Return [x, y] of the center of cell containing provided text 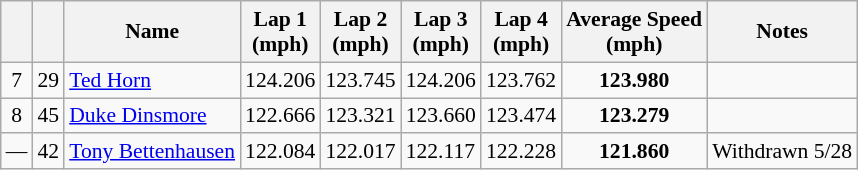
123.279 [634, 116]
123.474 [521, 116]
123.321 [360, 116]
123.980 [634, 80]
7 [17, 80]
Notes [782, 32]
Ted Horn [152, 80]
29 [48, 80]
122.017 [360, 152]
123.745 [360, 80]
Withdrawn 5/28 [782, 152]
122.228 [521, 152]
121.860 [634, 152]
122.084 [280, 152]
8 [17, 116]
Tony Bettenhausen [152, 152]
123.660 [441, 116]
Average Speed(mph) [634, 32]
Lap 3(mph) [441, 32]
Lap 2(mph) [360, 32]
122.117 [441, 152]
123.762 [521, 80]
Lap 1(mph) [280, 32]
45 [48, 116]
— [17, 152]
Name [152, 32]
Duke Dinsmore [152, 116]
122.666 [280, 116]
42 [48, 152]
Lap 4(mph) [521, 32]
